Detect which cell encompasses the target text, then output its (X, Y) center coordinate. 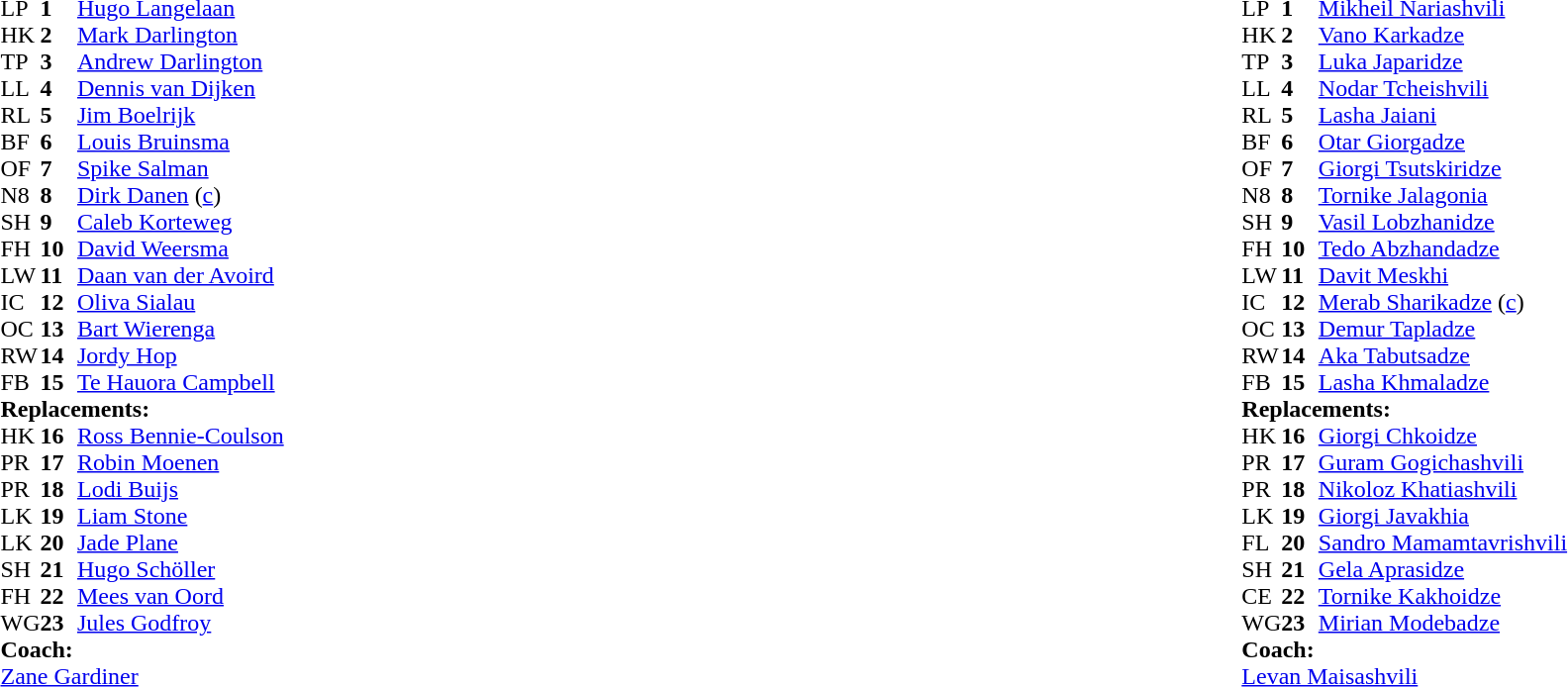
Spike Salman (180, 168)
Robin Moenen (180, 463)
Louis Bruinsma (180, 143)
Lodi Buijs (180, 489)
Daan van der Avoird (180, 275)
Bart Wierenga (180, 329)
Vano Karkadze (1443, 36)
Mees van Oord (180, 596)
Vasil Lobzhanidze (1443, 222)
Otar Giorgadze (1443, 143)
Jordy Hop (180, 356)
Liam Stone (180, 517)
Ross Bennie-Coulson (180, 436)
Aka Tabutsadze (1443, 356)
Te Hauora Campbell (180, 382)
Giorgi Tsutskiridze (1443, 168)
Jade Plane (180, 542)
Guram Gogichashvili (1443, 463)
Sandro Mamamtavrishvili (1443, 542)
Gela Aprasidze (1443, 570)
CE (1261, 596)
Tornike Kakhoidze (1443, 596)
Luka Japaridze (1443, 61)
Giorgi Javakhia (1443, 517)
Lasha Jaiani (1443, 115)
Nikoloz Khatiashvili (1443, 489)
Dennis van Dijken (180, 89)
Mirian Modebadze (1443, 624)
Merab Sharikadze (c) (1443, 303)
Hugo Schöller (180, 570)
Demur Tapladze (1443, 329)
Tornike Jalagonia (1443, 196)
Andrew Darlington (180, 61)
Nodar Tcheishvili (1443, 89)
Jim Boelrijk (180, 115)
David Weersma (180, 249)
Davit Meskhi (1443, 275)
Jules Godfroy (180, 624)
Mark Darlington (180, 36)
FL (1261, 542)
Caleb Korteweg (180, 222)
Oliva Sialau (180, 303)
Lasha Khmaladze (1443, 382)
Tedo Abzhandadze (1443, 249)
Giorgi Chkoidze (1443, 436)
Dirk Danen (c) (180, 196)
